Return (x, y) of the center of cell containing provided text 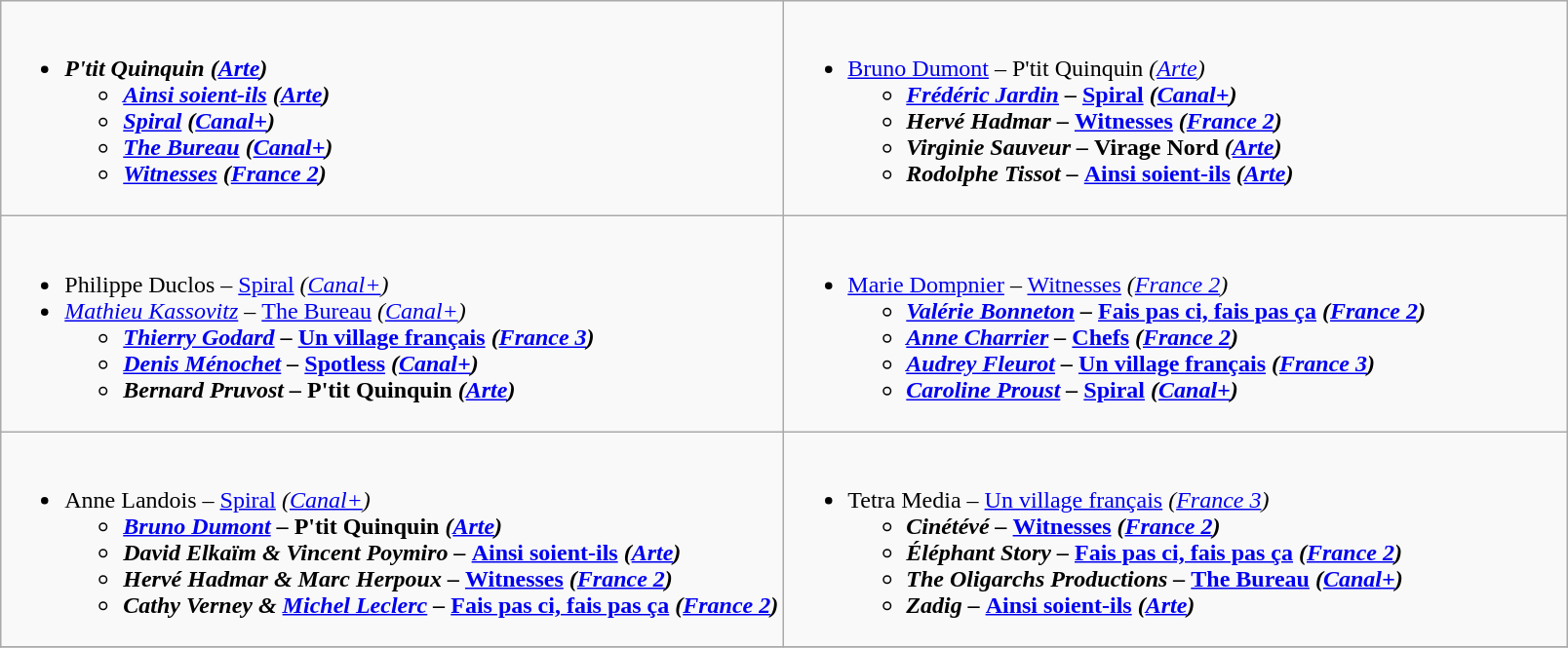
P'tit Quinquin (Arte)Ainsi soient-ils (Arte)Spiral (Canal+)The Bureau (Canal+)Witnesses (France 2) (392, 109)
